Search for the cell housing the specified text and yield its (X, Y) center coordinate. 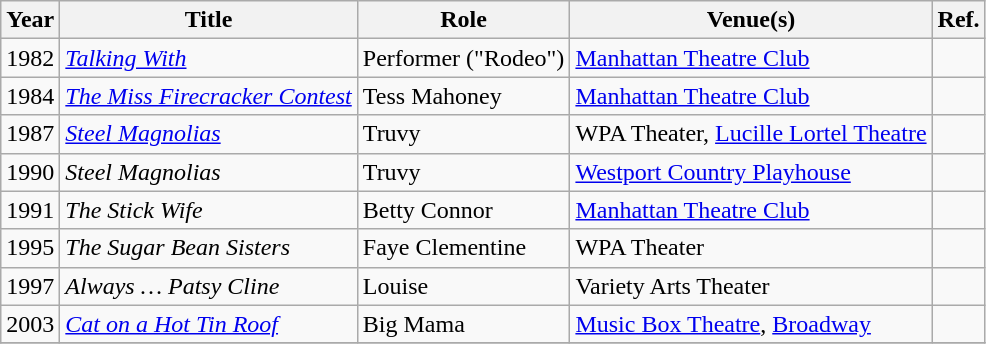
Betty Connor (464, 210)
The Sugar Bean Sisters (208, 248)
Performer ("Rodeo") (464, 58)
2003 (30, 324)
The Stick Wife (208, 210)
1987 (30, 134)
Variety Arts Theater (751, 286)
Tess Mahoney (464, 96)
1995 (30, 248)
Title (208, 20)
Year (30, 20)
Venue(s) (751, 20)
1982 (30, 58)
Talking With (208, 58)
Louise (464, 286)
Faye Clementine (464, 248)
1990 (30, 172)
Ref. (958, 20)
Westport Country Playhouse (751, 172)
Music Box Theatre, Broadway (751, 324)
The Miss Firecracker Contest (208, 96)
Always … Patsy Cline (208, 286)
1997 (30, 286)
1984 (30, 96)
Role (464, 20)
WPA Theater, Lucille Lortel Theatre (751, 134)
1991 (30, 210)
Cat on a Hot Tin Roof (208, 324)
Big Mama (464, 324)
WPA Theater (751, 248)
